Capture the cell that displays the provided text and extract its [x, y] central coordinate. 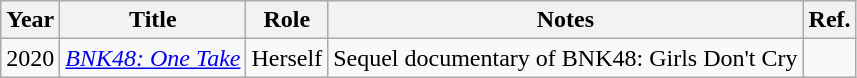
Herself [287, 58]
Notes [566, 20]
Year [30, 20]
BNK48: One Take [153, 58]
Title [153, 20]
Ref. [830, 20]
Sequel documentary of BNK48: Girls Don't Cry [566, 58]
Role [287, 20]
2020 [30, 58]
